Determine the (x, y) coordinate at the center of the cell enclosing the given text.  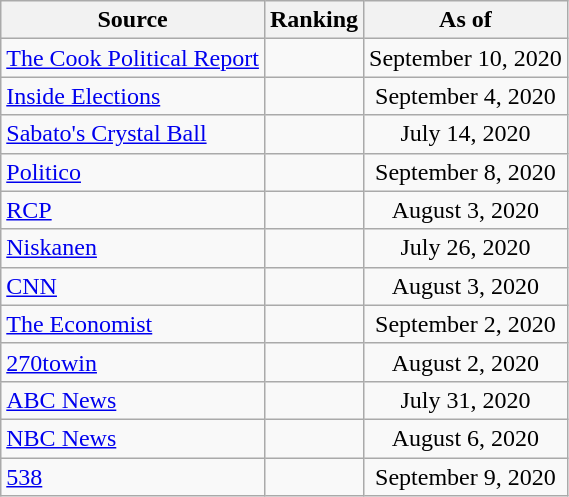
Source (133, 20)
August 6, 2020 (466, 438)
Politico (133, 172)
RCP (133, 210)
September 9, 2020 (466, 477)
NBC News (133, 438)
The Economist (133, 324)
September 2, 2020 (466, 324)
ABC News (133, 400)
CNN (133, 286)
Ranking (314, 20)
July 31, 2020 (466, 400)
September 8, 2020 (466, 172)
Sabato's Crystal Ball (133, 134)
270towin (133, 362)
538 (133, 477)
September 10, 2020 (466, 58)
September 4, 2020 (466, 96)
July 26, 2020 (466, 248)
Inside Elections (133, 96)
July 14, 2020 (466, 134)
Niskanen (133, 248)
August 2, 2020 (466, 362)
The Cook Political Report (133, 58)
As of (466, 20)
